Capture the cell that displays the provided text and extract its (x, y) central coordinate. 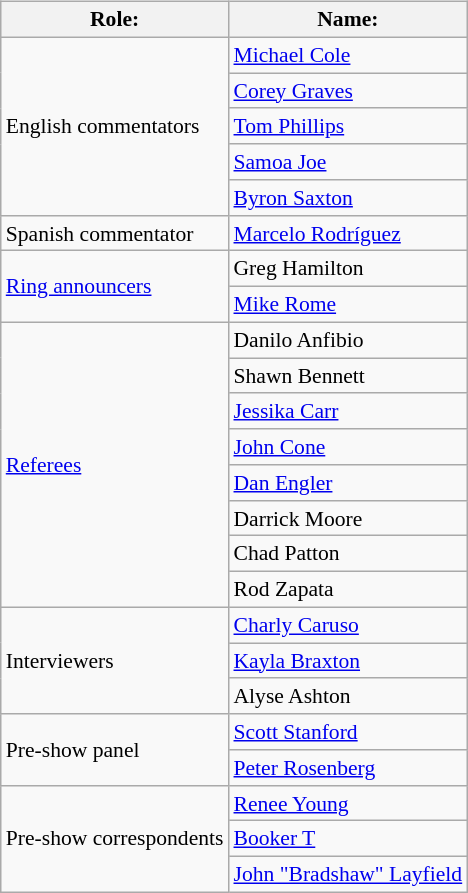
Renee Young (348, 803)
Alyse Ashton (348, 696)
Greg Hamilton (348, 269)
Darrick Moore (348, 518)
Jessika Carr (348, 411)
Ring announcers (115, 286)
Name: (348, 20)
Peter Rosenberg (348, 768)
John Cone (348, 447)
Mike Rome (348, 305)
Corey Graves (348, 91)
Michael Cole (348, 55)
Booker T (348, 839)
Pre-show correspondents (115, 838)
Role: (115, 20)
Rod Zapata (348, 590)
Byron Saxton (348, 198)
Chad Patton (348, 554)
Tom Phillips (348, 126)
Shawn Bennett (348, 376)
Kayla Braxton (348, 661)
Scott Stanford (348, 732)
Referees (115, 464)
Samoa Joe (348, 162)
Spanish commentator (115, 233)
Pre-show panel (115, 750)
John "Bradshaw" Layfield (348, 875)
Marcelo Rodríguez (348, 233)
Danilo Anfibio (348, 340)
Interviewers (115, 660)
English commentators (115, 126)
Charly Caruso (348, 625)
Dan Engler (348, 483)
